Return (X, Y) of the center of cell containing provided text 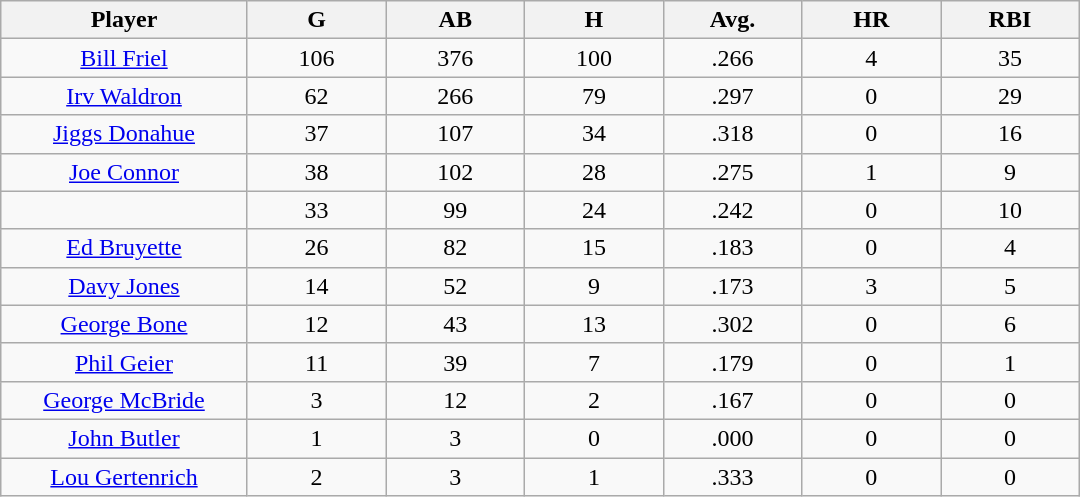
Lou Gertenrich (124, 477)
33 (316, 210)
.167 (732, 400)
38 (316, 172)
34 (594, 134)
43 (456, 324)
G (316, 20)
79 (594, 96)
102 (456, 172)
376 (456, 58)
H (594, 20)
24 (594, 210)
11 (316, 362)
106 (316, 58)
29 (1010, 96)
George Bone (124, 324)
.302 (732, 324)
HR (872, 20)
.266 (732, 58)
AB (456, 20)
.318 (732, 134)
Ed Bruyette (124, 248)
John Butler (124, 438)
37 (316, 134)
15 (594, 248)
.333 (732, 477)
100 (594, 58)
.173 (732, 286)
28 (594, 172)
13 (594, 324)
52 (456, 286)
107 (456, 134)
Davy Jones (124, 286)
.183 (732, 248)
George McBride (124, 400)
266 (456, 96)
39 (456, 362)
Avg. (732, 20)
.000 (732, 438)
62 (316, 96)
Player (124, 20)
.275 (732, 172)
.179 (732, 362)
.297 (732, 96)
99 (456, 210)
RBI (1010, 20)
6 (1010, 324)
10 (1010, 210)
82 (456, 248)
7 (594, 362)
Irv Waldron (124, 96)
5 (1010, 286)
26 (316, 248)
Bill Friel (124, 58)
14 (316, 286)
Joe Connor (124, 172)
35 (1010, 58)
Jiggs Donahue (124, 134)
.242 (732, 210)
Phil Geier (124, 362)
16 (1010, 134)
